Scan for the cell matching the given text and deliver its [x, y] coordinate at center. 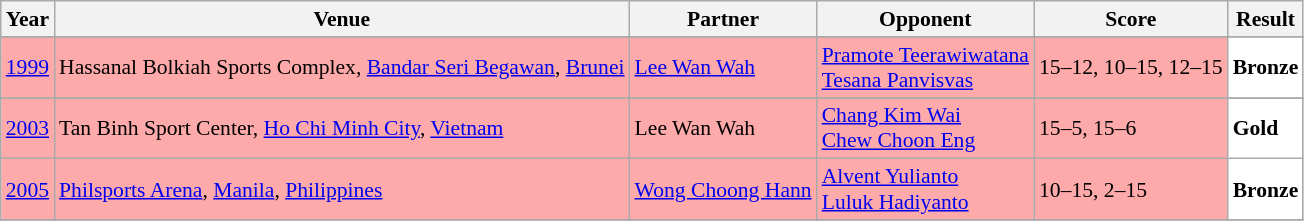
Chang Kim Wai Chew Choon Eng [926, 128]
Tan Binh Sport Center, Ho Chi Minh City, Vietnam [342, 128]
15–5, 15–6 [1131, 128]
2005 [28, 190]
Philsports Arena, Manila, Philippines [342, 190]
Gold [1266, 128]
Opponent [926, 19]
Year [28, 19]
15–12, 10–15, 12–15 [1131, 68]
1999 [28, 68]
Wong Choong Hann [724, 190]
Hassanal Bolkiah Sports Complex, Bandar Seri Begawan, Brunei [342, 68]
2003 [28, 128]
10–15, 2–15 [1131, 190]
Score [1131, 19]
Partner [724, 19]
Result [1266, 19]
Alvent Yulianto Luluk Hadiyanto [926, 190]
Pramote Teerawiwatana Tesana Panvisvas [926, 68]
Venue [342, 19]
